Output the [X, Y] coordinate of the center of the cell containing the given text.  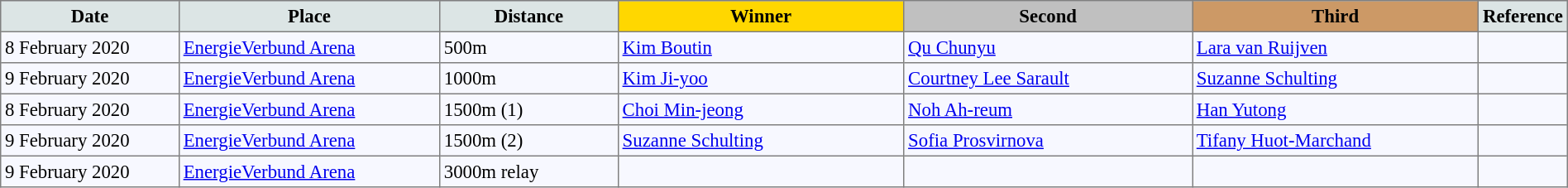
1000m [529, 79]
Place [309, 17]
Han Yutong [1336, 109]
Kim Ji-yoo [761, 79]
Qu Chunyu [1049, 47]
Kim Boutin [761, 47]
Sofia Prosvirnova [1049, 141]
Reference [1523, 17]
Noh Ah-reum [1049, 109]
Choi Min-jeong [761, 109]
500m [529, 47]
Second [1049, 17]
1500m (2) [529, 141]
Date [90, 17]
1500m (1) [529, 109]
Lara van Ruijven [1336, 47]
Third [1336, 17]
Courtney Lee Sarault [1049, 79]
Winner [761, 17]
3000m relay [529, 171]
Tifany Huot-Marchand [1336, 141]
Distance [529, 17]
